Search for the cell housing the specified text and yield its (x, y) center coordinate. 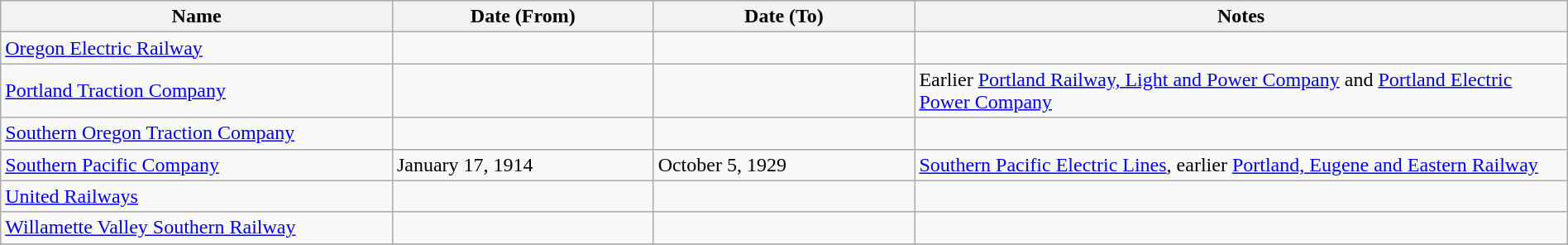
Southern Pacific Electric Lines, earlier Portland, Eugene and Eastern Railway (1241, 165)
Willamette Valley Southern Railway (197, 228)
Notes (1241, 17)
Oregon Electric Railway (197, 48)
October 5, 1929 (784, 165)
Portland Traction Company (197, 91)
January 17, 1914 (523, 165)
Southern Oregon Traction Company (197, 133)
United Railways (197, 196)
Earlier Portland Railway, Light and Power Company and Portland Electric Power Company (1241, 91)
Date (From) (523, 17)
Name (197, 17)
Date (To) (784, 17)
Southern Pacific Company (197, 165)
